Output the (X, Y) coordinate of the center of the cell containing the given text.  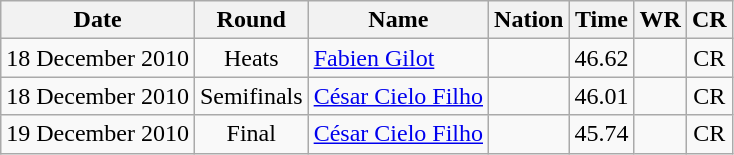
Final (251, 134)
Nation (529, 20)
46.01 (602, 96)
Round (251, 20)
Name (398, 20)
45.74 (602, 134)
Date (98, 20)
Time (602, 20)
46.62 (602, 58)
WR (660, 20)
Heats (251, 58)
Semifinals (251, 96)
Fabien Gilot (398, 58)
19 December 2010 (98, 134)
